Determine the (X, Y) coordinate at the center of the cell enclosing the given text.  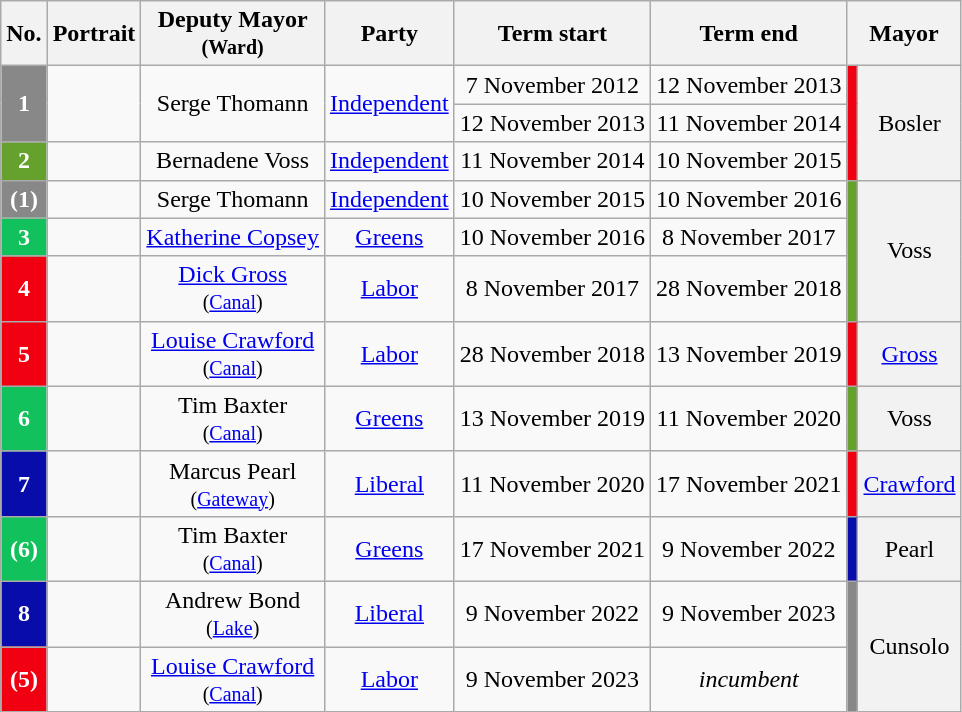
Katherine Copsey (233, 237)
Mayor (904, 34)
1 (24, 104)
Cunsolo (910, 646)
3 (24, 237)
Pearl (910, 548)
(6) (24, 548)
Portrait (94, 34)
(1) (24, 199)
Term start (552, 34)
Bernadene Voss (233, 161)
6 (24, 418)
4 (24, 288)
Crawford (910, 484)
Gross (910, 354)
2 (24, 161)
Term end (749, 34)
Andrew Bond (Lake) (233, 614)
Bosler (910, 123)
No. (24, 34)
Party (390, 34)
5 (24, 354)
7 November 2012 (552, 85)
8 (24, 614)
(5) (24, 678)
incumbent (749, 678)
Marcus Pearl (Gateway) (233, 484)
Deputy Mayor (Ward) (233, 34)
Dick Gross (Canal) (233, 288)
7 (24, 484)
